From the cell containing the given text, extract its center point as [X, Y] coordinate. 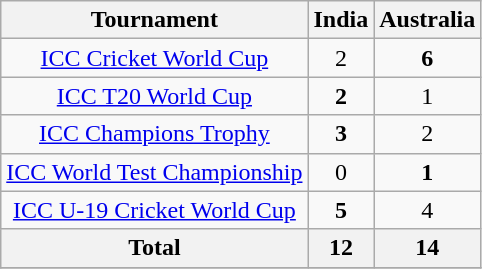
ICC World Test Championship [154, 172]
6 [428, 58]
ICC Champions Trophy [154, 134]
12 [341, 248]
ICC Cricket World Cup [154, 58]
ICC U-19 Cricket World Cup [154, 210]
14 [428, 248]
Tournament [154, 20]
4 [428, 210]
0 [341, 172]
5 [341, 210]
3 [341, 134]
ICC T20 World Cup [154, 96]
India [341, 20]
Total [154, 248]
Australia [428, 20]
